Output the [X, Y] coordinate of the center of the cell containing the given text.  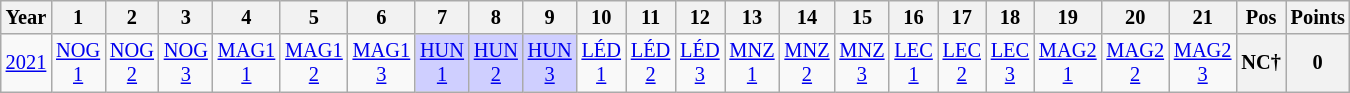
Points [1318, 17]
8 [496, 17]
7 [442, 17]
19 [1068, 17]
13 [752, 17]
Year [26, 17]
4 [246, 17]
2 [132, 17]
LÉD2 [650, 63]
11 [650, 17]
LÉD1 [602, 63]
9 [550, 17]
3 [186, 17]
15 [862, 17]
HUN2 [496, 63]
MNZ1 [752, 63]
16 [913, 17]
NC† [1260, 63]
20 [1134, 17]
0 [1318, 63]
2021 [26, 63]
NOG2 [132, 63]
NOG3 [186, 63]
MAG21 [1068, 63]
MAG11 [246, 63]
21 [1202, 17]
18 [1010, 17]
MAG12 [314, 63]
LEC1 [913, 63]
Pos [1260, 17]
5 [314, 17]
17 [962, 17]
1 [78, 17]
MNZ3 [862, 63]
MAG23 [1202, 63]
LEC2 [962, 63]
LÉD3 [700, 63]
HUN1 [442, 63]
12 [700, 17]
LEC3 [1010, 63]
14 [806, 17]
MNZ2 [806, 63]
MAG22 [1134, 63]
6 [382, 17]
MAG13 [382, 63]
NOG1 [78, 63]
HUN3 [550, 63]
10 [602, 17]
